Provide the (X, Y) coordinate of the cell's center where the given text is located.  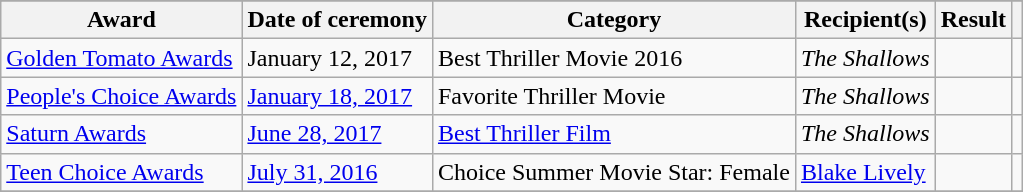
People's Choice Awards (122, 96)
Favorite Thriller Movie (614, 96)
June 28, 2017 (338, 134)
Teen Choice Awards (122, 172)
January 18, 2017 (338, 96)
January 12, 2017 (338, 58)
Recipient(s) (865, 20)
Best Thriller Movie 2016 (614, 58)
Category (614, 20)
Result (973, 20)
Saturn Awards (122, 134)
Award (122, 20)
Date of ceremony (338, 20)
Best Thriller Film (614, 134)
Choice Summer Movie Star: Female (614, 172)
Golden Tomato Awards (122, 58)
Blake Lively (865, 172)
July 31, 2016 (338, 172)
